Extract the (x, y) coordinate from the center of the cell holding the provided text.  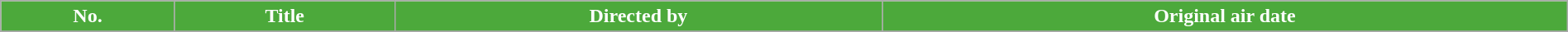
Title (284, 16)
Directed by (638, 16)
No. (88, 16)
Original air date (1226, 16)
